Provide the (X, Y) coordinate of the cell's center where the given text is located.  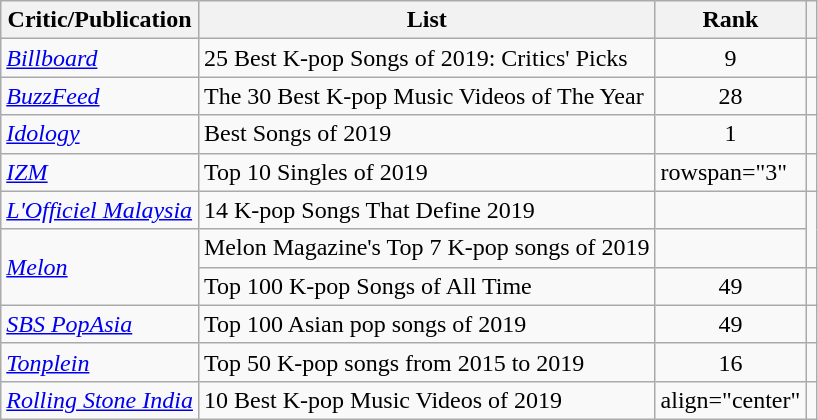
Top 50 K-pop songs from 2015 to 2019 (426, 362)
Rolling Stone India (100, 400)
28 (730, 96)
Rank (730, 20)
Top 100 Asian pop songs of 2019 (426, 324)
1 (730, 134)
Best Songs of 2019 (426, 134)
Idology (100, 134)
List (426, 20)
9 (730, 58)
16 (730, 362)
rowspan="3" (730, 172)
Tonplein (100, 362)
Melon (100, 267)
The 30 Best K-pop Music Videos of The Year (426, 96)
25 Best K-pop Songs of 2019: Critics' Picks (426, 58)
Critic/Publication (100, 20)
align="center" (730, 400)
IZM (100, 172)
L'Officiel Malaysia (100, 210)
10 Best K-pop Music Videos of 2019 (426, 400)
Billboard (100, 58)
Top 10 Singles of 2019 (426, 172)
SBS PopAsia (100, 324)
14 K-pop Songs That Define 2019 (426, 210)
Melon Magazine's Top 7 K-pop songs of 2019 (426, 248)
Top 100 K-pop Songs of All Time (426, 286)
BuzzFeed (100, 96)
